For the text-containing cell, return its midpoint in [x, y] coordinate format. 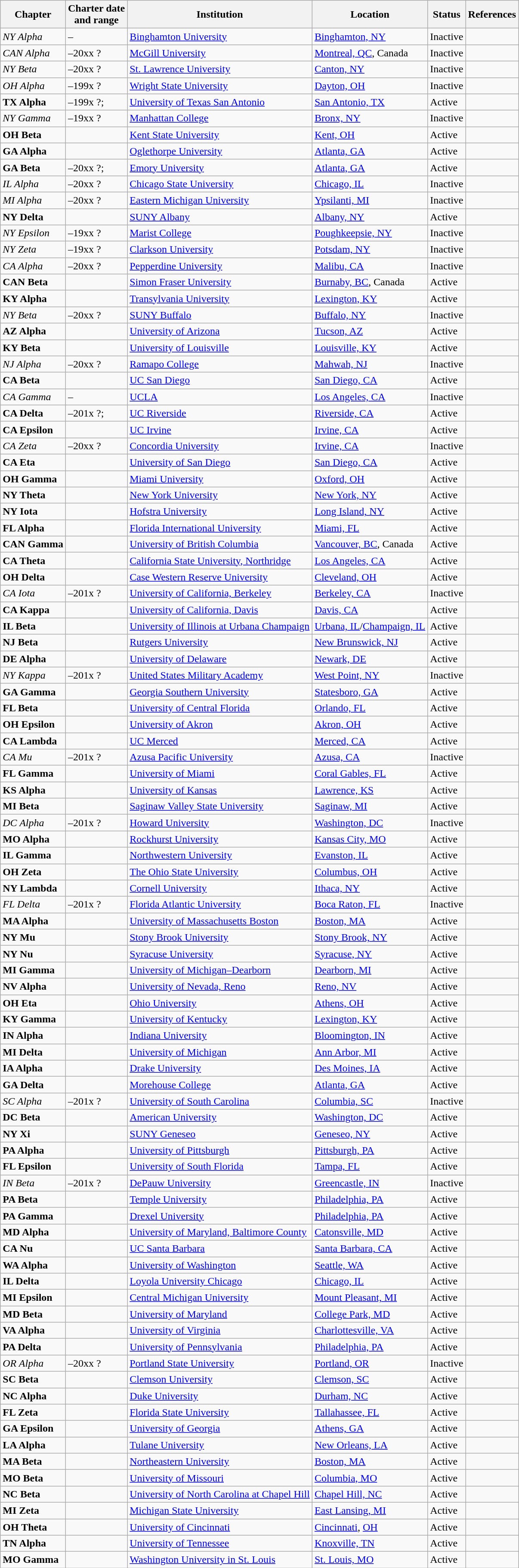
IN Alpha [33, 1036]
UC Irvine [220, 429]
Simon Fraser University [220, 282]
Azusa, CA [370, 757]
IL Alpha [33, 184]
VA Alpha [33, 1330]
Saginaw, MI [370, 806]
FL Gamma [33, 774]
Howard University [220, 823]
Indiana University [220, 1036]
Ypsilanti, MI [370, 200]
MI Beta [33, 806]
Portland State University [220, 1363]
Durham, NC [370, 1396]
CA Kappa [33, 610]
Athens, GA [370, 1429]
CA Eta [33, 462]
GA Delta [33, 1085]
IL Delta [33, 1281]
NY Kappa [33, 675]
NV Alpha [33, 986]
University of Cincinnati [220, 1527]
University of Pennsylvania [220, 1347]
Pittsburgh, PA [370, 1150]
Columbia, MO [370, 1478]
Concordia University [220, 446]
NY Epsilon [33, 233]
University of Tennessee [220, 1543]
NY Gamma [33, 118]
University of Missouri [220, 1478]
Clarkson University [220, 250]
Stony Brook University [220, 937]
IN Beta [33, 1183]
DC Beta [33, 1117]
Clemson University [220, 1380]
NY Iota [33, 512]
MD Alpha [33, 1232]
Binghamton, NY [370, 37]
Kent State University [220, 135]
CA Gamma [33, 397]
Dayton, OH [370, 86]
University of Massachusetts Boston [220, 921]
NC Beta [33, 1494]
Clemson, SC [370, 1380]
–199x ?; [96, 102]
MO Gamma [33, 1560]
University of Virginia [220, 1330]
Portland, OR [370, 1363]
Florida Atlantic University [220, 904]
IL Beta [33, 626]
SUNY Geneseo [220, 1134]
MI Alpha [33, 200]
Knoxville, TN [370, 1543]
Burnaby, BC, Canada [370, 282]
PA Beta [33, 1199]
College Park, MD [370, 1314]
Columbus, OH [370, 872]
Chapter [33, 15]
GA Alpha [33, 151]
West Point, NY [370, 675]
Syracuse University [220, 954]
GA Epsilon [33, 1429]
East Lansing, MI [370, 1510]
Rutgers University [220, 642]
IA Alpha [33, 1068]
SUNY Albany [220, 216]
CA Nu [33, 1248]
MI Delta [33, 1052]
SC Beta [33, 1380]
Ann Arbor, MI [370, 1052]
Mount Pleasant, MI [370, 1298]
DC Alpha [33, 823]
St. Louis, MO [370, 1560]
Kansas City, MO [370, 839]
CAN Alpha [33, 53]
Eastern Michigan University [220, 200]
FL Epsilon [33, 1167]
Geneseo, NY [370, 1134]
University of Georgia [220, 1429]
St. Lawrence University [220, 69]
University of San Diego [220, 462]
Duke University [220, 1396]
United States Military Academy [220, 675]
Kent, OH [370, 135]
Manhattan College [220, 118]
Montreal, QC, Canada [370, 53]
Cornell University [220, 888]
Charter dateand range [96, 15]
Tucson, AZ [370, 331]
UC Riverside [220, 413]
Syracuse, NY [370, 954]
MI Zeta [33, 1510]
NY Mu [33, 937]
NY Delta [33, 216]
KY Gamma [33, 1019]
Vancouver, BC, Canada [370, 544]
Long Island, NY [370, 512]
References [492, 15]
Stony Brook, NY [370, 937]
MA Beta [33, 1461]
Miami University [220, 479]
PA Gamma [33, 1216]
University of Pittsburgh [220, 1150]
UCLA [220, 397]
Location [370, 15]
Ramapo College [220, 364]
University of Nevada, Reno [220, 986]
OH Eta [33, 1003]
CAN Gamma [33, 544]
AZ Alpha [33, 331]
University of Texas San Antonio [220, 102]
MO Alpha [33, 839]
Miami, FL [370, 528]
NC Alpha [33, 1396]
DePauw University [220, 1183]
CA Alpha [33, 266]
Florida International University [220, 528]
CA Theta [33, 561]
CA Zeta [33, 446]
Charlottesville, VA [370, 1330]
University of Maryland, Baltimore County [220, 1232]
University of Michigan [220, 1052]
Merced, CA [370, 741]
MA Alpha [33, 921]
Canton, NY [370, 69]
Institution [220, 15]
MO Beta [33, 1478]
Orlando, FL [370, 708]
Emory University [220, 167]
Davis, CA [370, 610]
CA Mu [33, 757]
University of California, Davis [220, 610]
New York, NY [370, 495]
Tulane University [220, 1445]
NY Zeta [33, 250]
Greencastle, IN [370, 1183]
Seattle, WA [370, 1265]
Cleveland, OH [370, 577]
University of Miami [220, 774]
Oglethorpe University [220, 151]
Morehouse College [220, 1085]
UC Santa Barbara [220, 1248]
NJ Beta [33, 642]
University of Washington [220, 1265]
Michigan State University [220, 1510]
MI Epsilon [33, 1298]
University of British Columbia [220, 544]
DE Alpha [33, 659]
UC San Diego [220, 380]
Louisville, KY [370, 348]
Binghamton University [220, 37]
University of Kentucky [220, 1019]
Hofstra University [220, 512]
Georgia Southern University [220, 691]
Athens, OH [370, 1003]
San Antonio, TX [370, 102]
–199x ? [96, 86]
LA Alpha [33, 1445]
KY Alpha [33, 299]
Wright State University [220, 86]
Poughkeepsie, NY [370, 233]
NY Xi [33, 1134]
Loyola University Chicago [220, 1281]
NY Theta [33, 495]
FL Delta [33, 904]
Bronx, NY [370, 118]
SUNY Buffalo [220, 315]
Malibu, CA [370, 266]
Boca Raton, FL [370, 904]
University of South Carolina [220, 1101]
OH Gamma [33, 479]
Transylvania University [220, 299]
New Orleans, LA [370, 1445]
Reno, NV [370, 986]
CA Lambda [33, 741]
UC Merced [220, 741]
Statesboro, GA [370, 691]
NJ Alpha [33, 364]
CAN Beta [33, 282]
Status [447, 15]
University of Central Florida [220, 708]
MD Beta [33, 1314]
Tampa, FL [370, 1167]
–20xx ?; [96, 167]
Oxford, OH [370, 479]
American University [220, 1117]
Saginaw Valley State University [220, 806]
Akron, OH [370, 724]
GA Gamma [33, 691]
Drexel University [220, 1216]
CA Beta [33, 380]
Chicago State University [220, 184]
Ohio University [220, 1003]
Northeastern University [220, 1461]
New York University [220, 495]
Berkeley, CA [370, 593]
Buffalo, NY [370, 315]
NY Nu [33, 954]
FL Zeta [33, 1412]
Pepperdine University [220, 266]
CA Iota [33, 593]
IL Gamma [33, 855]
California State University, Northridge [220, 561]
NY Lambda [33, 888]
Lawrence, KS [370, 790]
Ithaca, NY [370, 888]
Case Western Reserve University [220, 577]
WA Alpha [33, 1265]
Mahwah, NJ [370, 364]
MI Gamma [33, 970]
Northwestern University [220, 855]
University of Illinois at Urbana Champaign [220, 626]
University of Kansas [220, 790]
PA Delta [33, 1347]
University of Akron [220, 724]
University of California, Berkeley [220, 593]
OR Alpha [33, 1363]
KY Beta [33, 348]
FL Alpha [33, 528]
The Ohio State University [220, 872]
Florida State University [220, 1412]
Catonsville, MD [370, 1232]
Rockhurst University [220, 839]
Cincinnati, OH [370, 1527]
Central Michigan University [220, 1298]
Santa Barbara, CA [370, 1248]
Urbana, IL/Champaign, IL [370, 626]
Marist College [220, 233]
OH Theta [33, 1527]
University of Louisville [220, 348]
Drake University [220, 1068]
PA Alpha [33, 1150]
Evanston, IL [370, 855]
CA Epsilon [33, 429]
Columbia, SC [370, 1101]
University of North Carolina at Chapel Hill [220, 1494]
New Brunswick, NJ [370, 642]
CA Delta [33, 413]
University of South Florida [220, 1167]
TX Alpha [33, 102]
Coral Gables, FL [370, 774]
SC Alpha [33, 1101]
Riverside, CA [370, 413]
McGill University [220, 53]
FL Beta [33, 708]
Washington University in St. Louis [220, 1560]
Potsdam, NY [370, 250]
Temple University [220, 1199]
GA Beta [33, 167]
Albany, NY [370, 216]
OH Alpha [33, 86]
–201x ?; [96, 413]
OH Epsilon [33, 724]
KS Alpha [33, 790]
University of Michigan–Dearborn [220, 970]
University of Arizona [220, 331]
Des Moines, IA [370, 1068]
OH Zeta [33, 872]
Tallahassee, FL [370, 1412]
NY Alpha [33, 37]
Dearborn, MI [370, 970]
University of Maryland [220, 1314]
OH Delta [33, 577]
Azusa Pacific University [220, 757]
TN Alpha [33, 1543]
Bloomington, IN [370, 1036]
Chapel Hill, NC [370, 1494]
OH Beta [33, 135]
Newark, DE [370, 659]
University of Delaware [220, 659]
